For the text-containing cell, return its midpoint in (X, Y) coordinate format. 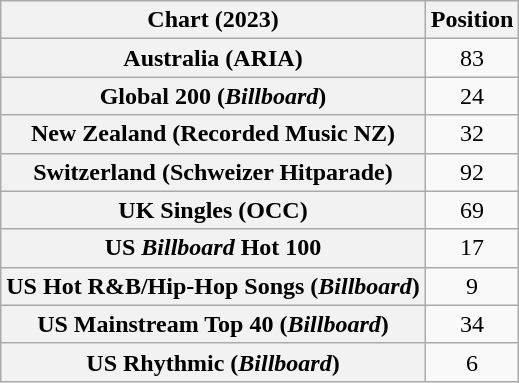
83 (472, 58)
New Zealand (Recorded Music NZ) (213, 134)
Position (472, 20)
6 (472, 362)
UK Singles (OCC) (213, 210)
US Mainstream Top 40 (Billboard) (213, 324)
US Hot R&B/Hip-Hop Songs (Billboard) (213, 286)
US Rhythmic (Billboard) (213, 362)
Australia (ARIA) (213, 58)
92 (472, 172)
Global 200 (Billboard) (213, 96)
Chart (2023) (213, 20)
69 (472, 210)
Switzerland (Schweizer Hitparade) (213, 172)
17 (472, 248)
34 (472, 324)
32 (472, 134)
US Billboard Hot 100 (213, 248)
9 (472, 286)
24 (472, 96)
